Pinpoint the cell where the given text exists, returning its [x, y] midpoint coordinate. 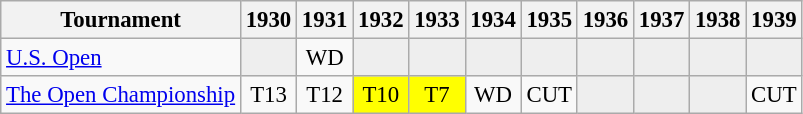
U.S. Open [121, 58]
1931 [325, 20]
1933 [437, 20]
1936 [605, 20]
The Open Championship [121, 95]
1935 [549, 20]
1932 [381, 20]
1937 [661, 20]
1930 [268, 20]
1939 [774, 20]
1934 [493, 20]
1938 [718, 20]
T12 [325, 95]
T13 [268, 95]
Tournament [121, 20]
T7 [437, 95]
T10 [381, 95]
